Capture the cell that displays the provided text and extract its (x, y) central coordinate. 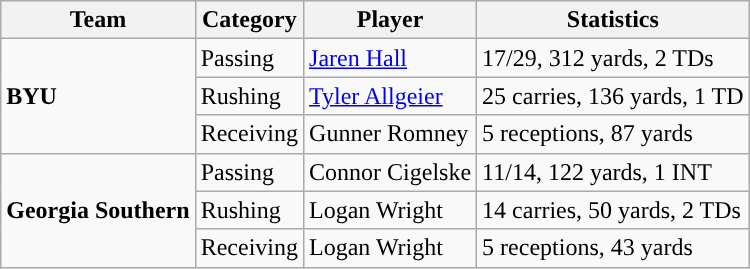
Gunner Romney (390, 134)
Jaren Hall (390, 58)
25 carries, 136 yards, 1 TD (614, 96)
Tyler Allgeier (390, 96)
11/14, 122 yards, 1 INT (614, 172)
17/29, 312 yards, 2 TDs (614, 58)
5 receptions, 87 yards (614, 134)
Category (249, 20)
14 carries, 50 yards, 2 TDs (614, 210)
5 receptions, 43 yards (614, 248)
Georgia Southern (98, 210)
BYU (98, 96)
Team (98, 20)
Statistics (614, 20)
Player (390, 20)
Connor Cigelske (390, 172)
